Determine the (X, Y) coordinate at the center of the cell enclosing the given text.  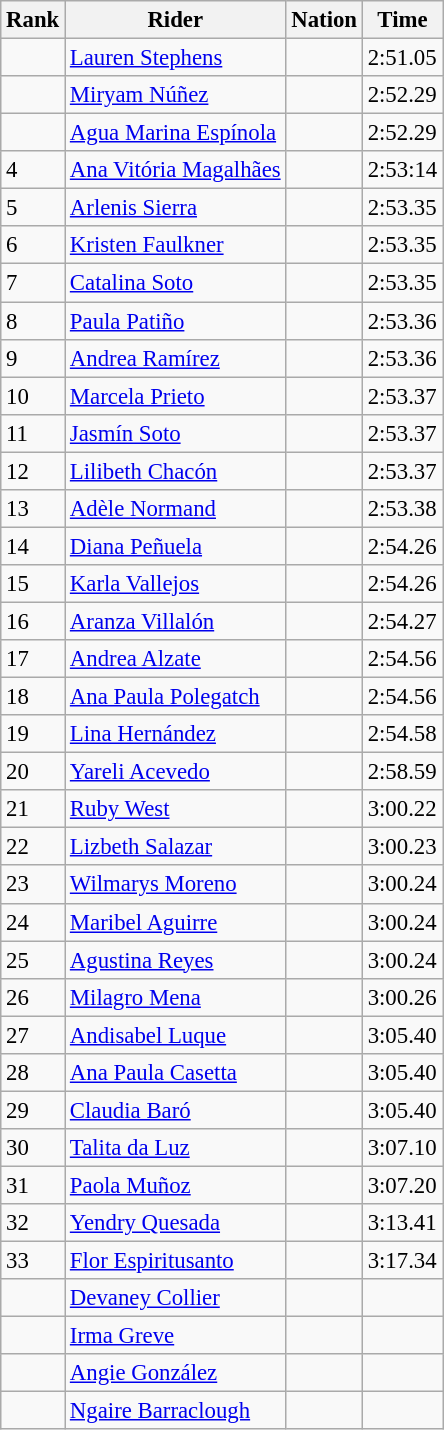
4 (33, 170)
2:54.58 (402, 734)
2:53.38 (402, 509)
25 (33, 960)
Paola Muñoz (176, 1185)
2:53:14 (402, 170)
24 (33, 922)
28 (33, 1073)
Marcela Prieto (176, 396)
26 (33, 997)
7 (33, 283)
10 (33, 396)
Diana Peñuela (176, 546)
5 (33, 208)
19 (33, 734)
Karla Vallejos (176, 584)
Irma Greve (176, 1336)
2:51.05 (402, 58)
Lilibeth Chacón (176, 471)
32 (33, 1223)
Nation (324, 20)
Rank (33, 20)
21 (33, 809)
20 (33, 772)
Wilmarys Moreno (176, 885)
Talita da Luz (176, 1148)
Ana Vitória Magalhães (176, 170)
Adèle Normand (176, 509)
Andrea Alzate (176, 659)
2:58.59 (402, 772)
Agustina Reyes (176, 960)
Andisabel Luque (176, 1035)
23 (33, 885)
3:00.23 (402, 847)
2:54.27 (402, 621)
14 (33, 546)
Ruby West (176, 809)
6 (33, 245)
3:13.41 (402, 1223)
30 (33, 1148)
Ana Paula Polegatch (176, 697)
11 (33, 433)
Milagro Mena (176, 997)
Ngaire Barraclough (176, 1411)
9 (33, 358)
3:00.26 (402, 997)
8 (33, 321)
Andrea Ramírez (176, 358)
12 (33, 471)
Maribel Aguirre (176, 922)
16 (33, 621)
Rider (176, 20)
Angie González (176, 1373)
29 (33, 1110)
31 (33, 1185)
3:07.10 (402, 1148)
22 (33, 847)
3:17.34 (402, 1261)
13 (33, 509)
Lina Hernández (176, 734)
15 (33, 584)
Kristen Faulkner (176, 245)
Claudia Baró (176, 1110)
Aranza Villalón (176, 621)
Yendry Quesada (176, 1223)
17 (33, 659)
Miryam Núñez (176, 95)
Lizbeth Salazar (176, 847)
Lauren Stephens (176, 58)
Arlenis Sierra (176, 208)
Yareli Acevedo (176, 772)
Agua Marina Espínola (176, 133)
Time (402, 20)
27 (33, 1035)
Catalina Soto (176, 283)
33 (33, 1261)
Flor Espiritusanto (176, 1261)
3:00.22 (402, 809)
Paula Patiño (176, 321)
Devaney Collier (176, 1298)
3:07.20 (402, 1185)
Jasmín Soto (176, 433)
18 (33, 697)
Ana Paula Casetta (176, 1073)
